From the cell containing the given text, extract its center point as (x, y) coordinate. 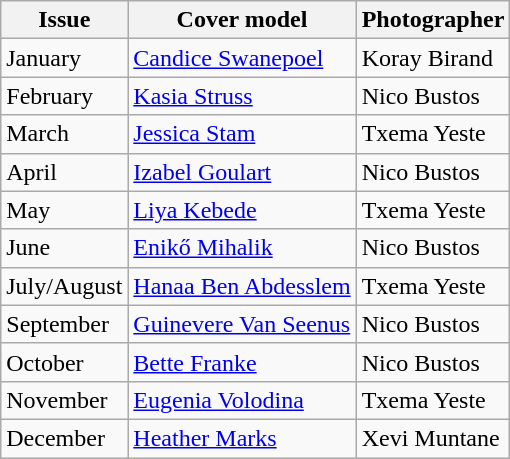
February (64, 96)
September (64, 324)
Enikő Mihalik (242, 248)
Heather Marks (242, 438)
January (64, 58)
Hanaa Ben Abdesslem (242, 286)
Issue (64, 20)
October (64, 362)
Cover model (242, 20)
Liya Kebede (242, 210)
Bette Franke (242, 362)
July/August (64, 286)
Jessica Stam (242, 134)
Candice Swanepoel (242, 58)
May (64, 210)
December (64, 438)
April (64, 172)
Photographer (433, 20)
Guinevere Van Seenus (242, 324)
March (64, 134)
Xevi Muntane (433, 438)
Kasia Struss (242, 96)
November (64, 400)
Eugenia Volodina (242, 400)
Koray Birand (433, 58)
June (64, 248)
Izabel Goulart (242, 172)
